Search for the cell housing the specified text and yield its [X, Y] center coordinate. 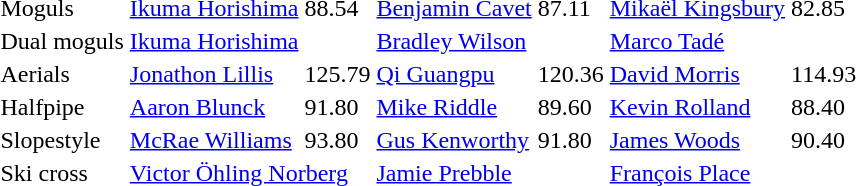
89.60 [570, 107]
Bradley Wilson [490, 41]
Jonathon Lillis [214, 74]
James Woods [697, 140]
Ikuma Horishima [250, 41]
Aaron Blunck [214, 107]
Qi Guangpu [454, 74]
Kevin Rolland [697, 107]
Gus Kenworthy [454, 140]
McRae Williams [214, 140]
93.80 [338, 140]
David Morris [697, 74]
Mike Riddle [454, 107]
125.79 [338, 74]
120.36 [570, 74]
